Provide the [x, y] coordinate of the cell's center where the given text is located.  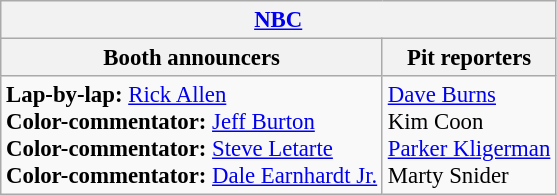
Lap-by-lap: Rick AllenColor-commentator: Jeff BurtonColor-commentator: Steve LetarteColor-commentator: Dale Earnhardt Jr. [192, 136]
NBC [278, 20]
Booth announcers [192, 58]
Dave BurnsKim CoonParker KligermanMarty Snider [468, 136]
Pit reporters [468, 58]
